Scan for the cell matching the given text and deliver its [x, y] coordinate at center. 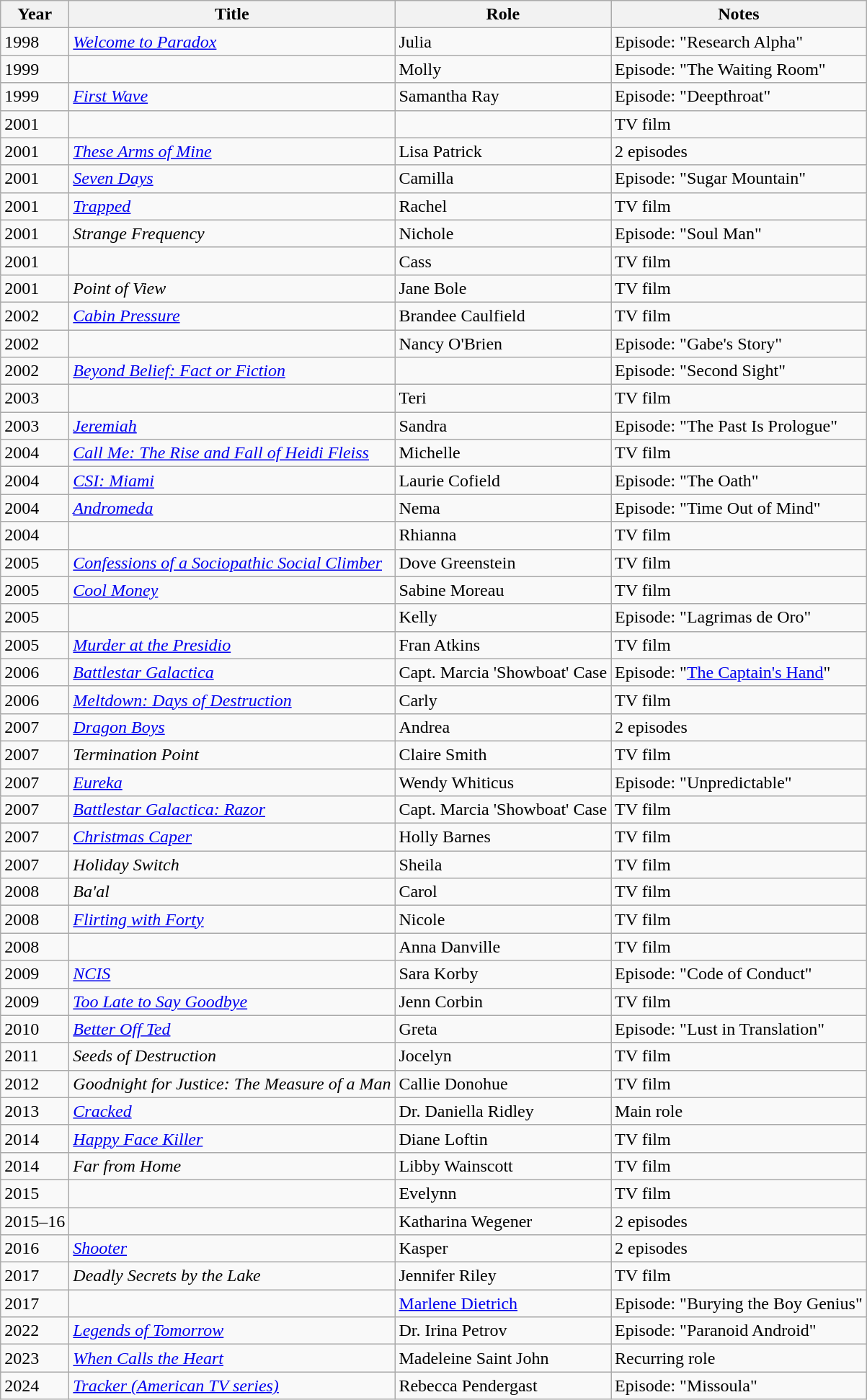
Molly [503, 69]
Better Off Ted [232, 1029]
Libby Wainscott [503, 1166]
Brandee Caulfield [503, 316]
Strange Frequency [232, 233]
Nema [503, 508]
Cass [503, 261]
Title [232, 14]
Episode: "Deepthroat" [739, 97]
Julia [503, 42]
2023 [35, 1358]
Episode: "Paranoid Android" [739, 1331]
Sara Korby [503, 974]
Lisa Patrick [503, 151]
When Calls the Heart [232, 1358]
Episode: "Lagrimas de Oro" [739, 617]
Rebecca Pendergast [503, 1386]
Murder at the Presidio [232, 645]
Greta [503, 1029]
Ba'al [232, 892]
Episode: "Code of Conduct" [739, 974]
Dove Greenstein [503, 563]
Episode: "Research Alpha" [739, 42]
Carol [503, 892]
Andromeda [232, 508]
Jocelyn [503, 1056]
Episode: "Time Out of Mind" [739, 508]
2016 [35, 1249]
Holiday Switch [232, 865]
Eureka [232, 782]
2011 [35, 1056]
Holly Barnes [503, 837]
Diane Loftin [503, 1138]
Welcome to Paradox [232, 42]
Kelly [503, 617]
Wendy Whiticus [503, 782]
Year [35, 14]
Seven Days [232, 179]
Recurring role [739, 1358]
Confessions of a Sociopathic Social Climber [232, 563]
Role [503, 14]
2022 [35, 1331]
Termination Point [232, 754]
Episode: "The Oath" [739, 481]
Call Me: The Rise and Fall of Heidi Fleiss [232, 453]
Jennifer Riley [503, 1276]
CSI: Miami [232, 481]
Seeds of Destruction [232, 1056]
Happy Face Killer [232, 1138]
Battlestar Galactica: Razor [232, 810]
Beyond Belief: Fact or Fiction [232, 371]
Katharina Wegener [503, 1221]
These Arms of Mine [232, 151]
Camilla [503, 179]
Cracked [232, 1111]
Too Late to Say Goodbye [232, 1002]
Goodnight for Justice: The Measure of a Man [232, 1084]
Laurie Cofield [503, 481]
Notes [739, 14]
Samantha Ray [503, 97]
Episode: "Soul Man" [739, 233]
Christmas Caper [232, 837]
Rachel [503, 206]
Teri [503, 398]
Cabin Pressure [232, 316]
Main role [739, 1111]
Episode: "Lust in Translation" [739, 1029]
Deadly Secrets by the Lake [232, 1276]
Carly [503, 700]
Episode: "The Waiting Room" [739, 69]
Nancy O'Brien [503, 344]
Cool Money [232, 590]
Far from Home [232, 1166]
2010 [35, 1029]
Kasper [503, 1249]
Episode: "Unpredictable" [739, 782]
2013 [35, 1111]
Tracker (American TV series) [232, 1386]
Jenn Corbin [503, 1002]
Jeremiah [232, 426]
NCIS [232, 974]
Dragon Boys [232, 727]
Dr. Daniella Ridley [503, 1111]
Shooter [232, 1249]
Episode: "Missoula" [739, 1386]
Episode: "Second Sight" [739, 371]
Callie Donohue [503, 1084]
1998 [35, 42]
Sheila [503, 865]
Flirting with Forty [232, 919]
Episode: "Sugar Mountain" [739, 179]
Trapped [232, 206]
Rhianna [503, 535]
Legends of Tomorrow [232, 1331]
Michelle [503, 453]
2015 [35, 1193]
Claire Smith [503, 754]
2015–16 [35, 1221]
Evelynn [503, 1193]
Nichole [503, 233]
Madeleine Saint John [503, 1358]
Fran Atkins [503, 645]
Sabine Moreau [503, 590]
Episode: "The Past Is Prologue" [739, 426]
Episode: "Burying the Boy Genius" [739, 1303]
Dr. Irina Petrov [503, 1331]
Point of View [232, 288]
First Wave [232, 97]
2012 [35, 1084]
Andrea [503, 727]
Nicole [503, 919]
Episode: "The Captain's Hand" [739, 672]
Battlestar Galactica [232, 672]
Marlene Dietrich [503, 1303]
Anna Danville [503, 947]
Meltdown: Days of Destruction [232, 700]
Episode: "Gabe's Story" [739, 344]
2024 [35, 1386]
Jane Bole [503, 288]
Sandra [503, 426]
